Determine the [x, y] coordinate at the center of the cell enclosing the given text.  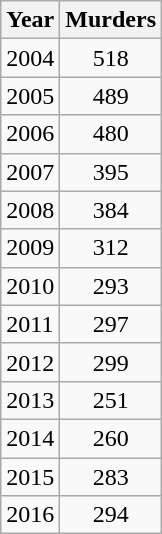
293 [111, 286]
Year [30, 20]
283 [111, 477]
2009 [30, 248]
294 [111, 515]
2010 [30, 286]
2008 [30, 210]
2016 [30, 515]
480 [111, 134]
384 [111, 210]
2005 [30, 96]
2012 [30, 362]
251 [111, 400]
2006 [30, 134]
518 [111, 58]
260 [111, 438]
2013 [30, 400]
395 [111, 172]
297 [111, 324]
2011 [30, 324]
489 [111, 96]
2007 [30, 172]
2015 [30, 477]
Murders [111, 20]
312 [111, 248]
299 [111, 362]
2014 [30, 438]
2004 [30, 58]
